Pinpoint the cell where the given text exists, returning its [X, Y] midpoint coordinate. 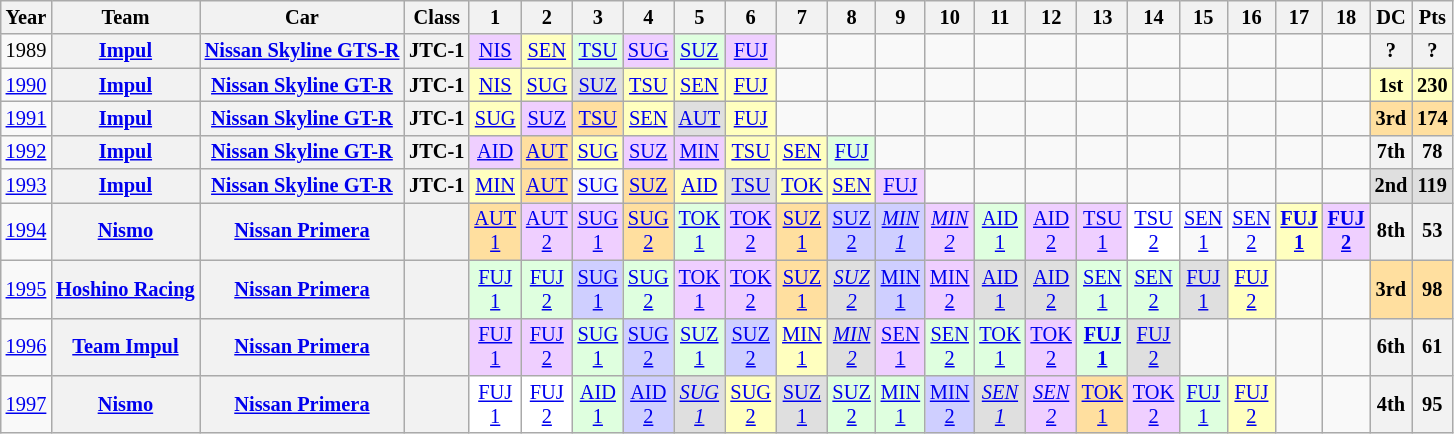
4 [648, 17]
1995 [26, 289]
5 [700, 17]
17 [1300, 17]
2 [547, 17]
Class [436, 17]
DC [1392, 17]
61 [1432, 347]
Nissan Skyline GTS-R [302, 51]
10 [950, 17]
AUT1 [495, 231]
174 [1432, 118]
Car [302, 17]
4th [1392, 404]
119 [1432, 186]
1991 [26, 118]
Team [125, 17]
98 [1432, 289]
14 [1154, 17]
1994 [26, 231]
8th [1392, 231]
7 [802, 17]
6th [1392, 347]
11 [1000, 17]
Team Impul [125, 347]
1st [1392, 85]
6 [750, 17]
1993 [26, 186]
1989 [26, 51]
2nd [1392, 186]
3 [598, 17]
18 [1346, 17]
13 [1102, 17]
1 [495, 17]
TSU1 [1102, 231]
1992 [26, 152]
53 [1432, 231]
95 [1432, 404]
16 [1251, 17]
Hoshino Racing [125, 289]
1990 [26, 85]
12 [1052, 17]
9 [900, 17]
78 [1432, 152]
TOK [802, 186]
7th [1392, 152]
TSU2 [1154, 231]
8 [852, 17]
1996 [26, 347]
15 [1203, 17]
1997 [26, 404]
Pts [1432, 17]
AUT2 [547, 231]
230 [1432, 85]
Year [26, 17]
